Extract the (X, Y) coordinate from the center of the cell holding the provided text.  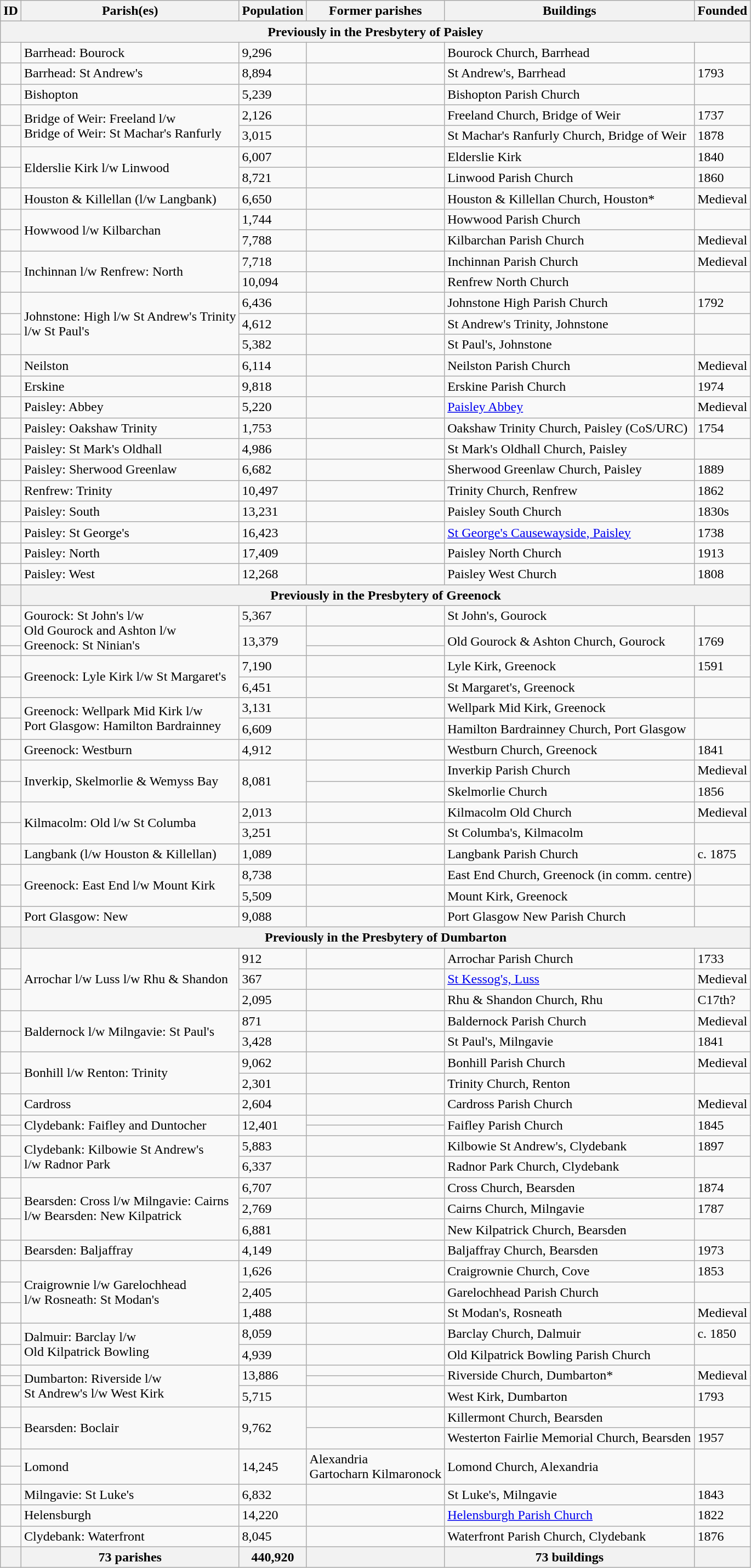
10,094 (273, 282)
Clydebank: Waterfront (129, 1536)
13,231 (273, 511)
ID (11, 11)
Paisley: North (129, 553)
Bonhill Parish Church (570, 1063)
Garelochhead Parish Church (570, 1292)
C17th? (722, 1000)
Bishopton (129, 94)
5,220 (273, 407)
5,382 (273, 345)
7,190 (273, 666)
1878 (722, 136)
6,650 (273, 198)
Port Glasgow New Parish Church (570, 916)
Hamilton Bardrainney Church, Port Glasgow (570, 729)
4,986 (273, 449)
Wellpark Mid Kirk, Greenock (570, 708)
Bridge of Weir: Freeland l/wBridge of Weir: St Machar's Ranfurly (129, 126)
Baljaffray Church, Bearsden (570, 1250)
73 parishes (129, 1557)
871 (273, 1021)
Cairns Church, Milngavie (570, 1208)
Riverside Church, Dumbarton* (570, 1376)
St Paul's, Milngavie (570, 1042)
1787 (722, 1208)
West Kirk, Dumbarton (570, 1396)
Houston & Killellan (l/w Langbank) (129, 198)
1957 (722, 1438)
3,251 (273, 833)
1830s (722, 511)
1856 (722, 791)
Population (273, 11)
St Paul's, Johnstone (570, 345)
1840 (722, 157)
Sherwood Greenlaw Church, Paisley (570, 470)
Dalmuir: Barclay l/wOld Kilpatrick Bowling (129, 1344)
1860 (722, 178)
Bearsden: Baljaffray (129, 1250)
St Modan's, Rosneath (570, 1313)
4,912 (273, 750)
Elderslie Kirk l/w Linwood (129, 167)
14,220 (273, 1515)
1,089 (273, 854)
Baldernock l/w Milngavie: St Paul's (129, 1031)
Cardross (129, 1104)
Paisley: South (129, 511)
8,721 (273, 178)
9,818 (273, 386)
Neilston Parish Church (570, 366)
St Margaret's, Greenock (570, 687)
2,126 (273, 115)
Kilbowie St Andrew's, Clydebank (570, 1146)
1808 (722, 574)
5,715 (273, 1396)
Bearsden: Cross l/w Milngavie: Cairnsl/w Bearsden: New Kilpatrick (129, 1208)
St Kessog's, Luss (570, 979)
17,409 (273, 553)
8,081 (273, 781)
c. 1875 (722, 854)
Langbank (l/w Houston & Killellan) (129, 854)
5,367 (273, 616)
c. 1850 (722, 1334)
Lomond Church, Alexandria (570, 1467)
1737 (722, 115)
1591 (722, 666)
Howwood l/w Kilbarchan (129, 230)
Helensburgh (129, 1515)
1889 (722, 470)
Westburn Church, Greenock (570, 750)
Inverkip Parish Church (570, 771)
Former parishes (375, 11)
Craigrownie Church, Cove (570, 1271)
Paisley: West (129, 574)
Paisley Abbey (570, 407)
1822 (722, 1515)
1733 (722, 959)
73 buildings (570, 1557)
Helensburgh Parish Church (570, 1515)
Gourock: St John's l/wOld Gourock and Ashton l/wGreenock: St Ninian's (129, 631)
St Luke's, Milngavie (570, 1495)
12,401 (273, 1125)
6,707 (273, 1188)
9,062 (273, 1063)
Renfrew North Church (570, 282)
Arrochar l/w Luss l/w Rhu & Shandon (129, 979)
East End Church, Greenock (in comm. centre) (570, 875)
Renfrew: Trinity (129, 491)
4,149 (273, 1250)
Inchinnan Parish Church (570, 261)
6,832 (273, 1495)
Waterfront Parish Church, Clydebank (570, 1536)
440,920 (273, 1557)
Trinity Church, Renfrew (570, 491)
Paisley: St Mark's Oldhall (129, 449)
5,509 (273, 896)
8,738 (273, 875)
14,245 (273, 1467)
Trinity Church, Renton (570, 1084)
1843 (722, 1495)
2,405 (273, 1292)
AlexandriaGartocharn Kilmaronock (375, 1467)
Barrhead: Bourock (129, 53)
Baldernock Parish Church (570, 1021)
8,059 (273, 1334)
Paisley: St George's (129, 532)
1862 (722, 491)
Neilston (129, 366)
5,239 (273, 94)
Previously in the Presbytery of Paisley (375, 32)
9,088 (273, 916)
1876 (722, 1536)
Houston & Killellan Church, Houston* (570, 198)
Oakshaw Trinity Church, Paisley (CoS/URC) (570, 428)
1,626 (273, 1271)
Inverkip, Skelmorlie & Wemyss Bay (129, 781)
6,451 (273, 687)
Paisley West Church (570, 574)
1897 (722, 1146)
Inchinnan l/w Renfrew: North (129, 272)
6,609 (273, 729)
1,744 (273, 219)
1973 (722, 1250)
1,753 (273, 428)
St Machar's Ranfurly Church, Bridge of Weir (570, 136)
Clydebank: Kilbowie St Andrew'sl/w Radnor Park (129, 1156)
3,015 (273, 136)
Bonhill l/w Renton: Trinity (129, 1073)
Arrochar Parish Church (570, 959)
6,337 (273, 1167)
Paisley: Oakshaw Trinity (129, 428)
3,131 (273, 708)
6,682 (273, 470)
Craigrownie l/w Garelochheadl/w Rosneath: St Modan's (129, 1292)
16,423 (273, 532)
4,939 (273, 1355)
Greenock: East End l/w Mount Kirk (129, 885)
Barclay Church, Dalmuir (570, 1334)
9,762 (273, 1428)
1913 (722, 553)
St Columba's, Kilmacolm (570, 833)
912 (273, 959)
9,296 (273, 53)
Lomond (129, 1467)
Freeland Church, Bridge of Weir (570, 115)
Old Gourock & Ashton Church, Gourock (570, 641)
St George's Causewayside, Paisley (570, 532)
1974 (722, 386)
2,013 (273, 812)
Port Glasgow: New (129, 916)
2,769 (273, 1208)
Paisley South Church (570, 511)
Old Kilpatrick Bowling Parish Church (570, 1355)
13,379 (273, 641)
Erskine Parish Church (570, 386)
Previously in the Presbytery of Greenock (385, 595)
Lyle Kirk, Greenock (570, 666)
1738 (722, 532)
Rhu & Shandon Church, Rhu (570, 1000)
6,881 (273, 1229)
Buildings (570, 11)
1845 (722, 1125)
Radnor Park Church, Clydebank (570, 1167)
St Andrew's Trinity, Johnstone (570, 324)
7,718 (273, 261)
Westerton Fairlie Memorial Church, Bearsden (570, 1438)
Howwood Parish Church (570, 219)
6,007 (273, 157)
Mount Kirk, Greenock (570, 896)
Parish(es) (129, 11)
Greenock: Wellpark Mid Kirk l/wPort Glasgow: Hamilton Bardrainney (129, 719)
1874 (722, 1188)
6,114 (273, 366)
10,497 (273, 491)
Kilbarchan Parish Church (570, 240)
Greenock: Westburn (129, 750)
2,095 (273, 1000)
Johnstone: High l/w St Andrew's Trinityl/w St Paul's (129, 324)
New Kilpatrick Church, Bearsden (570, 1229)
St Mark's Oldhall Church, Paisley (570, 449)
Bishopton Parish Church (570, 94)
Barrhead: St Andrew's (129, 73)
Dumbarton: Riverside l/wSt Andrew's l/w West Kirk (129, 1386)
Founded (722, 11)
5,883 (273, 1146)
Elderslie Kirk (570, 157)
Erskine (129, 386)
Paisley North Church (570, 553)
Langbank Parish Church (570, 854)
3,428 (273, 1042)
8,894 (273, 73)
367 (273, 979)
Kilmacolm: Old l/w St Columba (129, 823)
12,268 (273, 574)
7,788 (273, 240)
Paisley: Abbey (129, 407)
Johnstone High Parish Church (570, 303)
Bourock Church, Barrhead (570, 53)
Previously in the Presbytery of Dumbarton (385, 937)
1,488 (273, 1313)
4,612 (273, 324)
1853 (722, 1271)
13,886 (273, 1376)
Paisley: Sherwood Greenlaw (129, 470)
St Andrew's, Barrhead (570, 73)
Milngavie: St Luke's (129, 1495)
2,604 (273, 1104)
Clydebank: Faifley and Duntocher (129, 1125)
Greenock: Lyle Kirk l/w St Margaret's (129, 677)
Cross Church, Bearsden (570, 1188)
1769 (722, 641)
Cardross Parish Church (570, 1104)
Linwood Parish Church (570, 178)
2,301 (273, 1084)
St John's, Gourock (570, 616)
Faifley Parish Church (570, 1125)
Skelmorlie Church (570, 791)
Kilmacolm Old Church (570, 812)
8,045 (273, 1536)
6,436 (273, 303)
1792 (722, 303)
Killermont Church, Bearsden (570, 1417)
1754 (722, 428)
Bearsden: Boclair (129, 1428)
